Find where the given text appears and provide that cell's center as [x, y] coordinate. 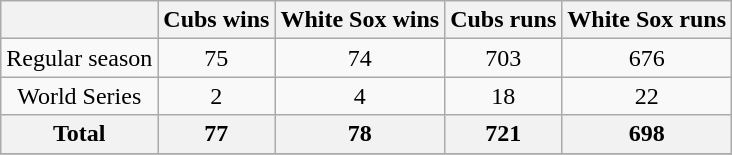
18 [504, 96]
78 [360, 134]
Cubs runs [504, 20]
721 [504, 134]
White Sox runs [647, 20]
74 [360, 58]
22 [647, 96]
World Series [80, 96]
676 [647, 58]
77 [216, 134]
Total [80, 134]
703 [504, 58]
Regular season [80, 58]
698 [647, 134]
White Sox wins [360, 20]
4 [360, 96]
75 [216, 58]
2 [216, 96]
Cubs wins [216, 20]
